Scan for the cell matching the given text and deliver its [X, Y] coordinate at center. 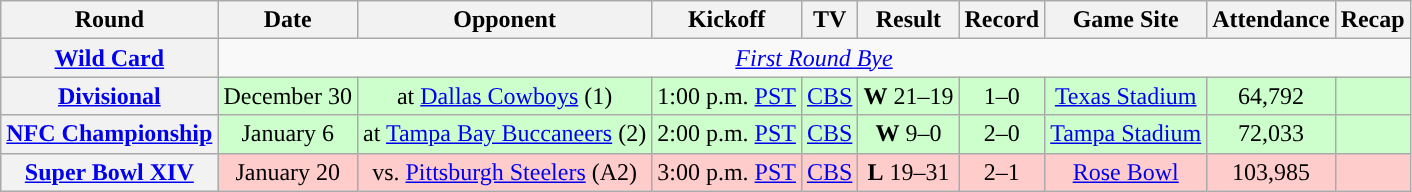
2–0 [1002, 134]
Kickoff [727, 20]
103,985 [1271, 172]
Super Bowl XIV [110, 172]
Attendance [1271, 20]
3:00 p.m. PST [727, 172]
Recap [1372, 20]
at Dallas Cowboys (1) [505, 96]
Rose Bowl [1126, 172]
TV [829, 20]
Wild Card [110, 58]
December 30 [288, 96]
Round [110, 20]
W 21–19 [908, 96]
72,033 [1271, 134]
NFC Championship [110, 134]
Divisional [110, 96]
2:00 p.m. PST [727, 134]
Date [288, 20]
Texas Stadium [1126, 96]
vs. Pittsburgh Steelers (A2) [505, 172]
64,792 [1271, 96]
at Tampa Bay Buccaneers (2) [505, 134]
2–1 [1002, 172]
Game Site [1126, 20]
Opponent [505, 20]
1–0 [1002, 96]
January 20 [288, 172]
Record [1002, 20]
First Round Bye [814, 58]
L 19–31 [908, 172]
January 6 [288, 134]
Tampa Stadium [1126, 134]
Result [908, 20]
1:00 p.m. PST [727, 96]
W 9–0 [908, 134]
